Extract the (x, y) coordinate from the center of the cell holding the provided text.  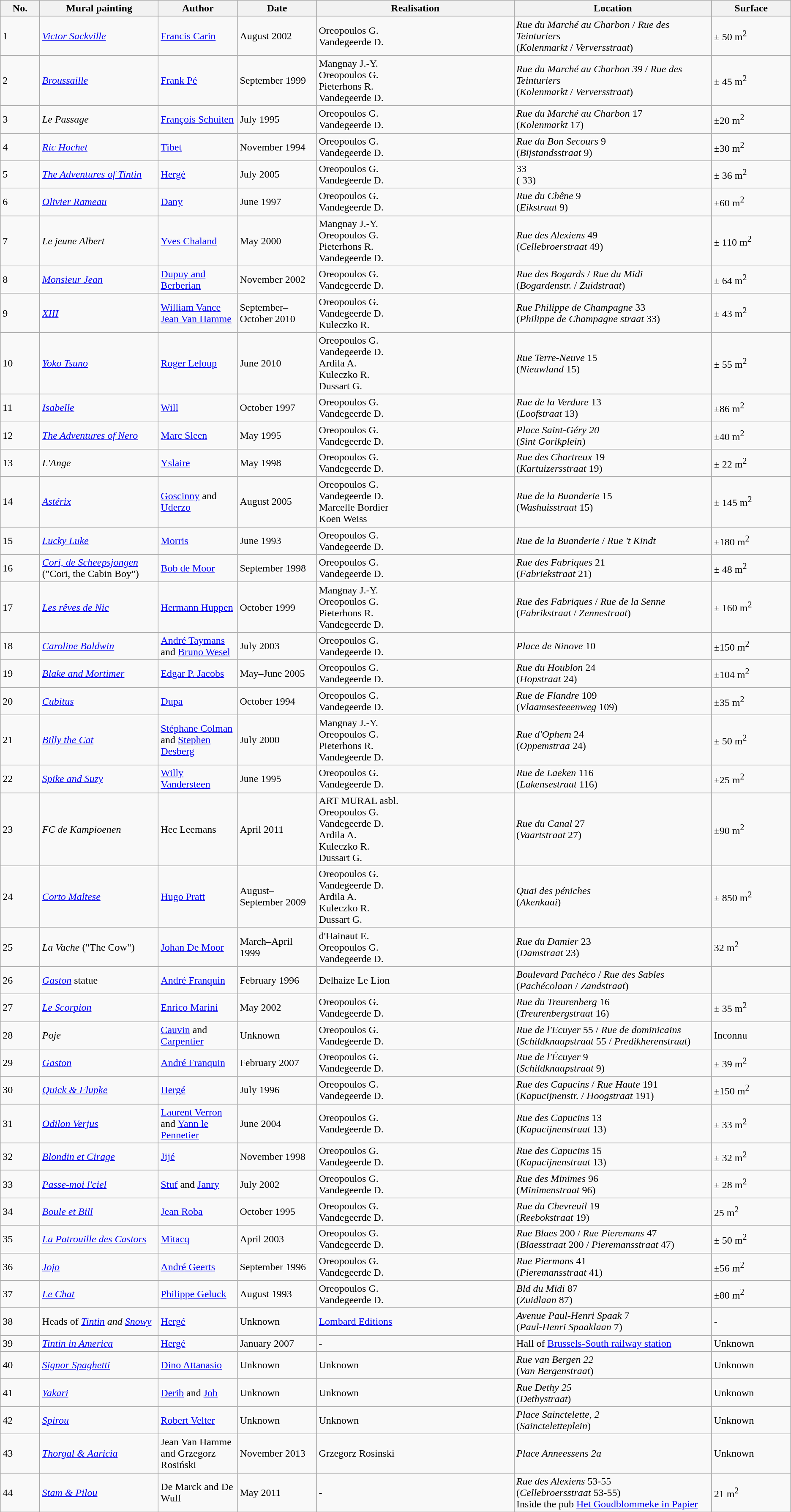
Rue du Houblon 24(Hopstraat 24) (613, 674)
Broussaille (99, 80)
May–June 2005 (277, 674)
Yoko Tsuno (99, 363)
Heads of Tintin and Snowy (99, 1321)
Rue des Capucins 15(Kapucijnenstraat 13) (613, 1157)
Caroline Baldwin (99, 646)
July 2005 (277, 174)
Quick & Flupke (99, 1091)
Robert Velter (198, 1420)
Frank Pé (198, 80)
± 64 m2 (751, 280)
August–September 2009 (277, 897)
± 55 m2 (751, 363)
Stuf and Janry (198, 1184)
36 (20, 1266)
Yves Chaland (198, 241)
± 48 m2 (751, 568)
October 1997 (277, 407)
30 (20, 1091)
Victor Sackville (99, 36)
Bob de Moor (198, 568)
27 (20, 1008)
Rue de la Verdure 13(Loofstraat 13) (613, 407)
May 2002 (277, 1008)
Passe-moi l'ciel (99, 1184)
Les rêves de Nic (99, 607)
± 22 m2 (751, 463)
Place Saint-Géry 20(Sint Gorikplein) (613, 435)
Rue du Bon Secours 9(Bijstandsstraat 9) (613, 147)
Gaston statue (99, 980)
July 1995 (277, 119)
No. (20, 8)
21 m2 (751, 1492)
Gaston (99, 1063)
Rue du Canal 27(Vaartstraat 27) (613, 829)
24 (20, 897)
42 (20, 1420)
March–April 1999 (277, 947)
Cauvin and Carpentier (198, 1035)
Le jeune Albert (99, 241)
5 (20, 174)
Jijé (198, 1157)
Rue du Treurenberg 16(Treurenbergstraat 16) (613, 1008)
Le Passage (99, 119)
12 (20, 435)
1 (20, 36)
±30 m2 (751, 147)
September–October 2010 (277, 313)
July 2003 (277, 646)
November 2013 (277, 1453)
Jojo (99, 1266)
November 2002 (277, 280)
January 2007 (277, 1343)
17 (20, 607)
±40 m2 (751, 435)
8 (20, 280)
Oreopoulos G.Vandegeerde D.Marcelle BordierKoen Weiss (415, 502)
±86 m2 (751, 407)
14 (20, 502)
April 2011 (277, 829)
Marc Sleen (198, 435)
±60 m2 (751, 202)
Cori, de Scheepsjongen ("Cori, the Cabin Boy") (99, 568)
± 36 m2 (751, 174)
Rue Dethy 25(Dethystraat) (613, 1392)
± 110 m2 (751, 241)
19 (20, 674)
± 145 m2 (751, 502)
Francis Carin (198, 36)
Astérix (99, 502)
Rue des Minimes 96(Minimenstraat 96) (613, 1184)
Rue du Marché au Charbon 39 / Rue des Teinturiers(Kolenmarkt / Verversstraat) (613, 80)
Mitacq (198, 1239)
Rue des Bogards / Rue du Midi(Bogardenstr. / Zuidstraat) (613, 280)
ART MURAL asbl.Oreopoulos G.Vandegeerde D.Ardila A.Kuleczko R.Dussart G. (415, 829)
Inconnu (751, 1035)
May 1998 (277, 463)
34 (20, 1211)
Rue des Alexiens 53-55(Cellebroersstraat 53-55)Inside the pub Het Goudblommeke in Papier (613, 1492)
16 (20, 568)
13 (20, 463)
±25 m2 (751, 779)
Rue Terre-Neuve 15(Nieuwland 15) (613, 363)
9 (20, 313)
11 (20, 407)
Dupa (198, 701)
Blake and Mortimer (99, 674)
September 1999 (277, 80)
Tintin in America (99, 1343)
Signor Spaghetti (99, 1365)
35 (20, 1239)
± 45 m2 (751, 80)
October 1994 (277, 701)
Johan De Moor (198, 947)
± 43 m2 (751, 313)
Hec Leemans (198, 829)
November 1994 (277, 147)
Rue Piermans 41(Pieremansstraat 41) (613, 1266)
33( 33) (613, 174)
Enrico Marini (198, 1008)
Hall of Brussels-South railway station (613, 1343)
Blondin et Cirage (99, 1157)
25 m2 (751, 1211)
Poje (99, 1035)
Rue des Fabriques / Rue de la Senne(Fabrikstraat / Zennestraat) (613, 607)
Tibet (198, 147)
Rue des Capucins 13(Kapucijnenstraat 13) (613, 1124)
2 (20, 80)
Place Anneessens 2a (613, 1453)
François Schuiten (198, 119)
Mural painting (99, 8)
L'Ange (99, 463)
6 (20, 202)
Rue d'Ophem 24(Oppemstraa 24) (613, 740)
La Patrouille des Castors (99, 1239)
Laurent Verron and Yann le Pennetier (198, 1124)
Jean Roba (198, 1211)
Olivier Rameau (99, 202)
33 (20, 1184)
4 (20, 147)
± 28 m2 (751, 1184)
3 (20, 119)
±80 m2 (751, 1294)
Place Sainctelette, 2(Saincteletteplein) (613, 1420)
10 (20, 363)
Billy the Cat (99, 740)
Dupuy and Berberian (198, 280)
41 (20, 1392)
Lombard Editions (415, 1321)
±104 m2 (751, 674)
June 1997 (277, 202)
April 2003 (277, 1239)
De Marck and De Wulf (198, 1492)
Rue Philippe de Champagne 33(Philippe de Champagne straat 33) (613, 313)
Dino Attanasio (198, 1365)
Hermann Huppen (198, 607)
September 1998 (277, 568)
Jean Van Hamme and Grzegorz Rosiński (198, 1453)
26 (20, 980)
± 39 m2 (751, 1063)
XIII (99, 313)
Hugo Pratt (198, 897)
Rue de l'Ecuyer 55 / Rue de dominicains(Schildknaapstraat 55 / Predikherenstraat) (613, 1035)
±56 m2 (751, 1266)
Delhaize Le Lion (415, 980)
Thorgal & Aaricia (99, 1453)
±35 m2 (751, 701)
Bld du Midi 87(Zuidlaan 87) (613, 1294)
22 (20, 779)
± 160 m2 (751, 607)
FC de Kampioenen (99, 829)
Avenue Paul-Henri Spaak 7(Paul-Henri Spaaklaan 7) (613, 1321)
June 1993 (277, 541)
Rue du Chêne 9(Eikstraat 9) (613, 202)
July 2000 (277, 740)
Rue des Fabriques 21(Fabriekstraat 21) (613, 568)
43 (20, 1453)
Rue de Flandre 109(Vlaamsesteeenweg 109) (613, 701)
May 2000 (277, 241)
Roger Leloup (198, 363)
Rue des Chartreux 19(Kartuizersstraat 19) (613, 463)
Philippe Geluck (198, 1294)
± 35 m2 (751, 1008)
William VanceJean Van Hamme (198, 313)
Quai des péniches(Akenkaai) (613, 897)
Willy Vandersteen (198, 779)
Goscinny and Uderzo (198, 502)
Location (613, 8)
Spirou (99, 1420)
Yslaire (198, 463)
Oreopoulos G.Vandegeerde D.Kuleczko R. (415, 313)
28 (20, 1035)
Rue de la Buanderie / Rue 't Kindt (613, 541)
Rue du Chevreuil 19(Reebokstraat 19) (613, 1211)
7 (20, 241)
Odilon Verjus (99, 1124)
Corto Maltese (99, 897)
Rue de la Buanderie 15(Washuisstraat 15) (613, 502)
July 1996 (277, 1091)
Boule et Bill (99, 1211)
25 (20, 947)
32 (20, 1157)
Boulevard Pachéco / Rue des Sables(Pachécolaan / Zandstraat) (613, 980)
21 (20, 740)
Derib and Job (198, 1392)
15 (20, 541)
August 2005 (277, 502)
André Geerts (198, 1266)
23 (20, 829)
Rue Blaes 200 / Rue Pieremans 47(Blaesstraat 200 / Pieremansstraat 47) (613, 1239)
39 (20, 1343)
±20 m2 (751, 119)
November 1998 (277, 1157)
32 m2 (751, 947)
Dany (198, 202)
Realisation (415, 8)
June 2010 (277, 363)
40 (20, 1365)
La Vache ("The Cow") (99, 947)
Rue des Capucins / Rue Haute 191(Kapucijnenstr. / Hoogstraat 191) (613, 1091)
Rue du Marché au Charbon 17(Kolenmarkt 17) (613, 119)
August 1993 (277, 1294)
André Taymans and Bruno Wesel (198, 646)
Rue van Bergen 22(Van Bergenstraat) (613, 1365)
d'Hainaut E.Oreopoulos G.Vandegeerde D. (415, 947)
± 33 m2 (751, 1124)
May 1995 (277, 435)
Stam & Pilou (99, 1492)
August 2002 (277, 36)
October 1999 (277, 607)
Author (198, 8)
Rue des Alexiens 49(Cellebroerstraat 49) (613, 241)
Rue du Marché au Charbon / Rue des Teinturiers(Kolenmarkt / Verversstraat) (613, 36)
Will (198, 407)
Edgar P. Jacobs (198, 674)
± 32 m2 (751, 1157)
20 (20, 701)
Lucky Luke (99, 541)
29 (20, 1063)
Rue du Damier 23(Damstraat 23) (613, 947)
Rue de l'Écuyer 9(Schildknaapstraat 9) (613, 1063)
Isabelle (99, 407)
Date (277, 8)
June 1995 (277, 779)
February 2007 (277, 1063)
July 2002 (277, 1184)
37 (20, 1294)
October 1995 (277, 1211)
Monsieur Jean (99, 280)
Yakari (99, 1392)
February 1996 (277, 980)
The Adventures of Tintin (99, 174)
Le Chat (99, 1294)
31 (20, 1124)
May 2011 (277, 1492)
The Adventures of Nero (99, 435)
Spike and Suzy (99, 779)
Rue de Laeken 116(Lakensestraat 116) (613, 779)
±180 m2 (751, 541)
± 850 m2 (751, 897)
18 (20, 646)
Morris (198, 541)
Le Scorpion (99, 1008)
±90 m2 (751, 829)
44 (20, 1492)
Surface (751, 8)
June 2004 (277, 1124)
Cubitus (99, 701)
Ric Hochet (99, 147)
Place de Ninove 10 (613, 646)
Stéphane Colman and Stephen Desberg (198, 740)
38 (20, 1321)
September 1996 (277, 1266)
Grzegorz Rosinski (415, 1453)
